From the cell containing the given text, extract its center point as [x, y] coordinate. 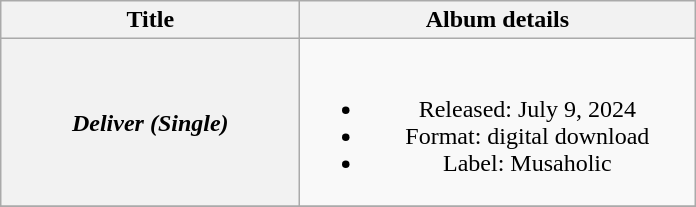
Deliver (Single) [150, 122]
Album details [498, 20]
Released: July 9, 2024Format: digital downloadLabel: Musaholic [498, 122]
Title [150, 20]
